Scan for the cell matching the given text and deliver its [X, Y] coordinate at center. 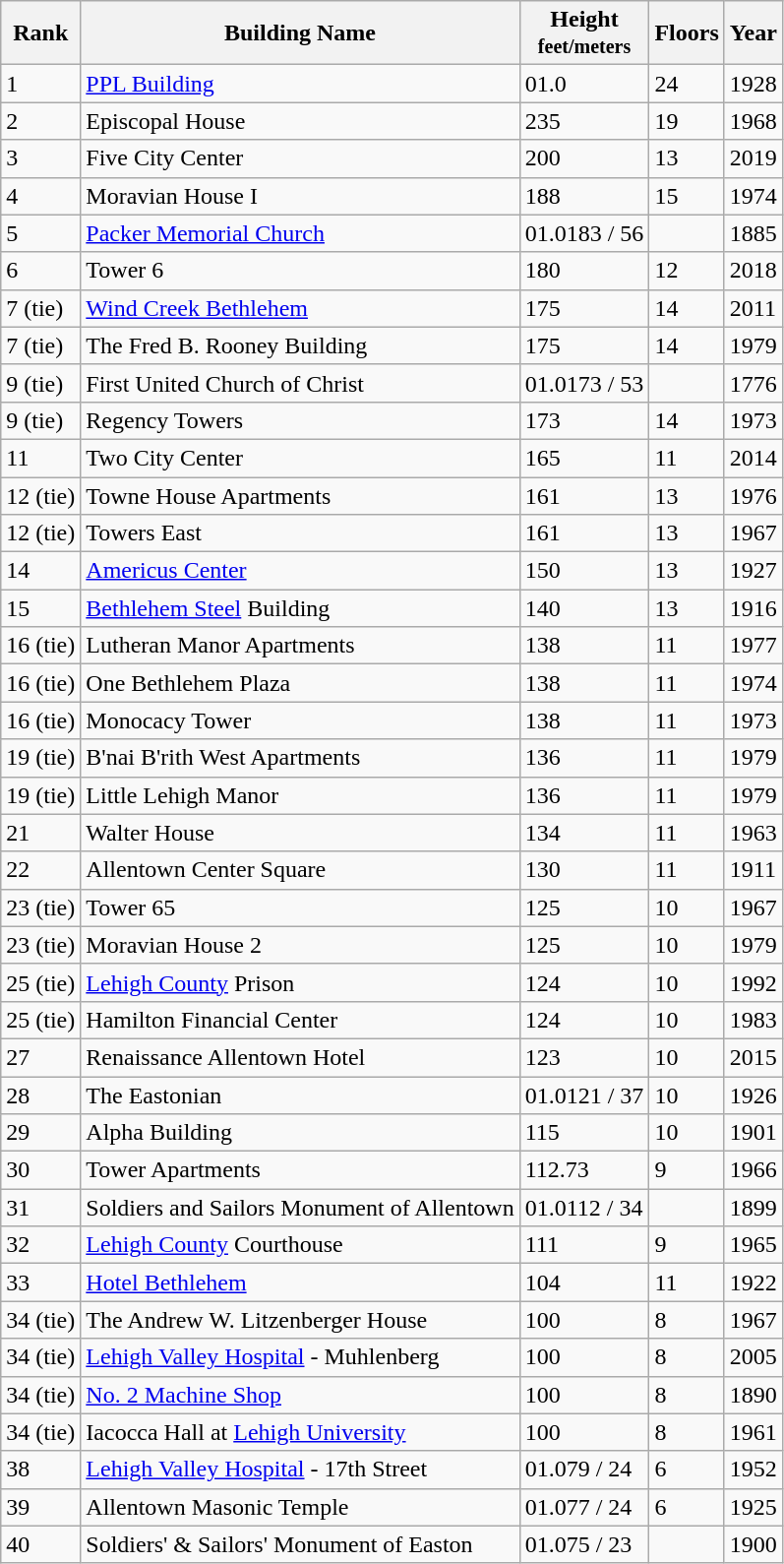
1901 [754, 1133]
1 [41, 84]
Lehigh County Prison [300, 982]
Regency Towers [300, 420]
38 [41, 1470]
Bethlehem Steel Building [300, 608]
1977 [754, 646]
01.0112 / 34 [584, 1208]
150 [584, 571]
2018 [754, 271]
Lehigh County Courthouse [300, 1245]
Rank [41, 33]
4 [41, 196]
24 [687, 84]
Heightfeet/meters [584, 33]
Allentown Center Square [300, 870]
1965 [754, 1245]
2014 [754, 458]
32 [41, 1245]
01.079 / 24 [584, 1470]
31 [41, 1208]
Hamilton Financial Center [300, 1020]
1911 [754, 870]
39 [41, 1507]
The Eastonian [300, 1095]
Year [754, 33]
Little Lehigh Manor [300, 795]
112.73 [584, 1170]
1976 [754, 495]
Wind Creek Bethlehem [300, 308]
104 [584, 1282]
1899 [754, 1208]
19 [687, 121]
Towne House Apartments [300, 495]
Moravian House I [300, 196]
115 [584, 1133]
188 [584, 196]
173 [584, 420]
130 [584, 870]
1983 [754, 1020]
235 [584, 121]
No. 2 Machine Shop [300, 1395]
1952 [754, 1470]
Allentown Masonic Temple [300, 1507]
1963 [754, 833]
1927 [754, 571]
1922 [754, 1282]
01.075 / 23 [584, 1544]
2 [41, 121]
Floors [687, 33]
01.0121 / 37 [584, 1095]
01.077 / 24 [584, 1507]
2019 [754, 158]
33 [41, 1282]
B'nai B'rith West Apartments [300, 758]
1992 [754, 982]
Lehigh Valley Hospital - Muhlenberg [300, 1357]
Lutheran Manor Apartments [300, 646]
Iacocca Hall at Lehigh University [300, 1432]
1916 [754, 608]
The Fred B. Rooney Building [300, 345]
01.0173 / 53 [584, 383]
Monocacy Tower [300, 720]
1885 [754, 233]
Americus Center [300, 571]
Hotel Bethlehem [300, 1282]
Lehigh Valley Hospital - 17th Street [300, 1470]
One Bethlehem Plaza [300, 683]
27 [41, 1057]
140 [584, 608]
Tower Apartments [300, 1170]
1925 [754, 1507]
200 [584, 158]
Soldiers and Sailors Monument of Allentown [300, 1208]
01.0183 / 56 [584, 233]
Renaissance Allentown Hotel [300, 1057]
1900 [754, 1544]
Walter House [300, 833]
22 [41, 870]
29 [41, 1133]
1926 [754, 1095]
1890 [754, 1395]
111 [584, 1245]
12 [687, 271]
1928 [754, 84]
1776 [754, 383]
Two City Center [300, 458]
40 [41, 1544]
2015 [754, 1057]
1966 [754, 1170]
Tower 65 [300, 907]
Packer Memorial Church [300, 233]
01.0 [584, 84]
Five City Center [300, 158]
Building Name [300, 33]
30 [41, 1170]
Soldiers' & Sailors' Monument of Easton [300, 1544]
123 [584, 1057]
5 [41, 233]
1961 [754, 1432]
2005 [754, 1357]
3 [41, 158]
165 [584, 458]
180 [584, 271]
Moravian House 2 [300, 945]
Alpha Building [300, 1133]
134 [584, 833]
Towers East [300, 533]
The Andrew W. Litzenberger House [300, 1320]
28 [41, 1095]
PPL Building [300, 84]
First United Church of Christ [300, 383]
2011 [754, 308]
21 [41, 833]
1968 [754, 121]
Tower 6 [300, 271]
Episcopal House [300, 121]
